Extract the [x, y] coordinate from the center of the cell holding the provided text.  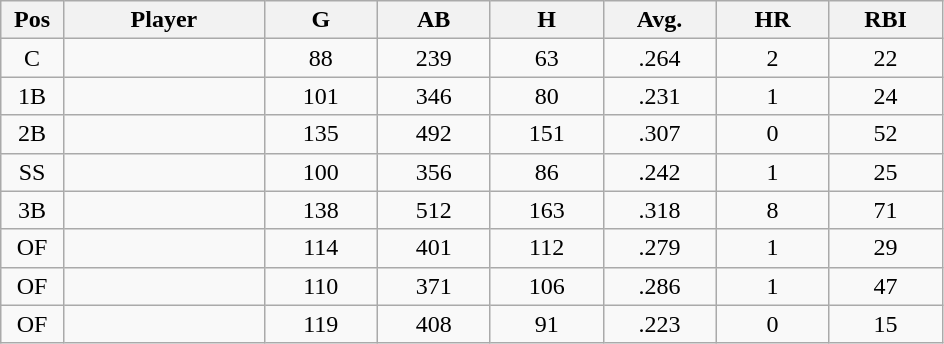
Avg. [660, 20]
AB [434, 20]
1B [32, 96]
Pos [32, 20]
RBI [886, 20]
371 [434, 286]
100 [320, 172]
.318 [660, 210]
80 [546, 96]
47 [886, 286]
Player [164, 20]
.223 [660, 324]
356 [434, 172]
G [320, 20]
15 [886, 324]
110 [320, 286]
22 [886, 58]
112 [546, 248]
.231 [660, 96]
.242 [660, 172]
29 [886, 248]
.279 [660, 248]
119 [320, 324]
63 [546, 58]
401 [434, 248]
91 [546, 324]
52 [886, 134]
8 [772, 210]
3B [32, 210]
H [546, 20]
.264 [660, 58]
25 [886, 172]
239 [434, 58]
SS [32, 172]
HR [772, 20]
492 [434, 134]
408 [434, 324]
346 [434, 96]
86 [546, 172]
114 [320, 248]
2 [772, 58]
163 [546, 210]
512 [434, 210]
101 [320, 96]
24 [886, 96]
.286 [660, 286]
151 [546, 134]
C [32, 58]
2B [32, 134]
71 [886, 210]
.307 [660, 134]
88 [320, 58]
135 [320, 134]
138 [320, 210]
106 [546, 286]
